Provide the [X, Y] coordinate of the cell's center where the given text is located.  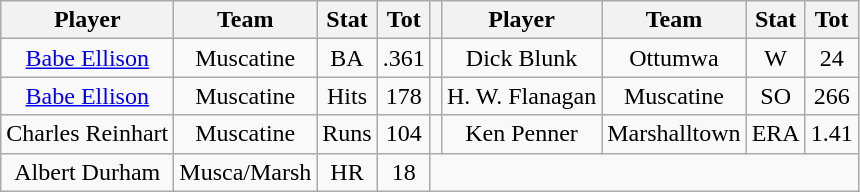
SO [776, 96]
18 [404, 172]
Marshalltown [674, 134]
178 [404, 96]
Runs [347, 134]
Ottumwa [674, 58]
.361 [404, 58]
Albert Durham [88, 172]
Ken Penner [521, 134]
1.41 [832, 134]
ERA [776, 134]
H. W. Flanagan [521, 96]
266 [832, 96]
104 [404, 134]
Charles Reinhart [88, 134]
Dick Blunk [521, 58]
Hits [347, 96]
HR [347, 172]
W [776, 58]
BA [347, 58]
24 [832, 58]
Musca/Marsh [246, 172]
